Capture the cell that displays the provided text and extract its [x, y] central coordinate. 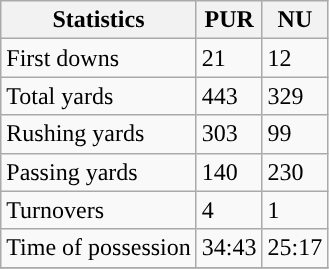
NU [295, 20]
Statistics [99, 20]
Total yards [99, 96]
Rushing yards [99, 134]
21 [229, 58]
140 [229, 172]
First downs [99, 58]
Turnovers [99, 210]
230 [295, 172]
4 [229, 210]
34:43 [229, 248]
99 [295, 134]
Time of possession [99, 248]
303 [229, 134]
PUR [229, 20]
25:17 [295, 248]
329 [295, 96]
12 [295, 58]
443 [229, 96]
Passing yards [99, 172]
1 [295, 210]
